Find where the given text appears and provide that cell's center as (x, y) coordinate. 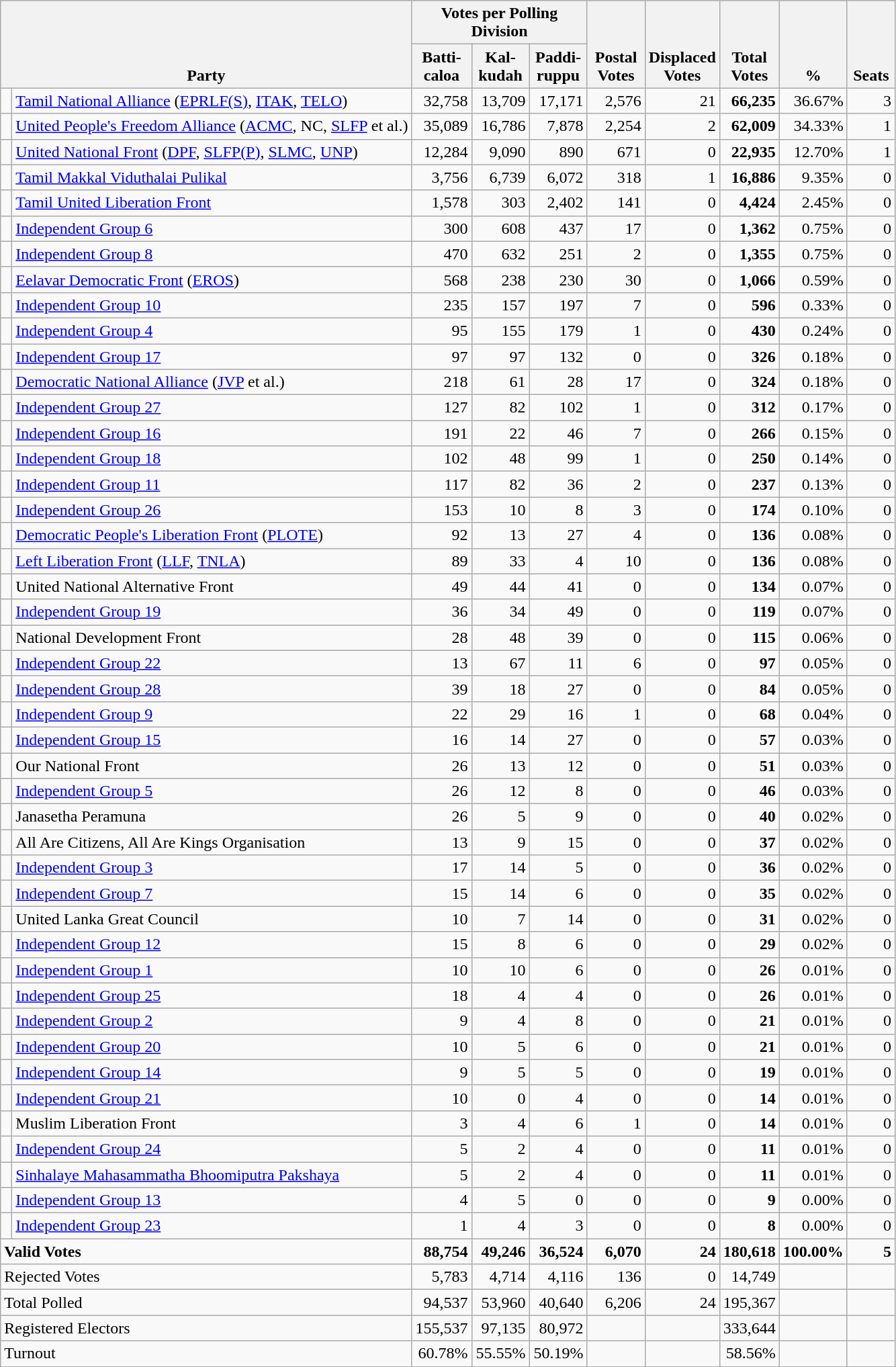
Votes per Polling Division (500, 23)
100.00% (813, 1251)
16,886 (750, 177)
Independent Group 18 (212, 459)
155 (500, 330)
All Are Citizens, All Are Kings Organisation (212, 842)
Independent Group 21 (212, 1098)
United National Alternative Front (212, 586)
Independent Group 3 (212, 868)
0.15% (813, 433)
Batti-caloa (442, 66)
218 (442, 382)
318 (616, 177)
14,749 (750, 1277)
55.55% (500, 1354)
180,618 (750, 1251)
1,362 (750, 228)
Paddi-ruppu (558, 66)
United National Front (DPF, SLFP(P), SLMC, UNP) (212, 152)
66,235 (750, 101)
2,576 (616, 101)
80,972 (558, 1328)
Independent Group 2 (212, 1021)
Independent Group 26 (212, 510)
Independent Group 23 (212, 1226)
Independent Group 22 (212, 663)
608 (500, 228)
49,246 (500, 1251)
0.10% (813, 510)
Independent Group 12 (212, 944)
34 (500, 612)
62,009 (750, 126)
155,537 (442, 1328)
Muslim Liberation Front (212, 1123)
174 (750, 510)
Independent Group 5 (212, 791)
Turnout (206, 1354)
127 (442, 408)
44 (500, 586)
60.78% (442, 1354)
67 (500, 663)
United People's Freedom Alliance (ACMC, NC, SLFP et al.) (212, 126)
53,960 (500, 1303)
324 (750, 382)
Democratic People's Liberation Front (PLOTE) (212, 535)
Independent Group 11 (212, 484)
251 (558, 254)
596 (750, 305)
179 (558, 330)
61 (500, 382)
Sinhalaye Mahasammatha Bhoomiputra Pakshaya (212, 1175)
58.56% (750, 1354)
671 (616, 152)
6,072 (558, 177)
4,424 (750, 203)
9.35% (813, 177)
0.33% (813, 305)
117 (442, 484)
238 (500, 279)
134 (750, 586)
0.17% (813, 408)
Total Votes (750, 44)
300 (442, 228)
Independent Group 28 (212, 689)
195,367 (750, 1303)
Janasetha Peramuna (212, 817)
7,878 (558, 126)
Independent Group 4 (212, 330)
Independent Group 8 (212, 254)
32,758 (442, 101)
2,254 (616, 126)
34.33% (813, 126)
36.67% (813, 101)
4,714 (500, 1277)
51 (750, 765)
0.04% (813, 714)
153 (442, 510)
326 (750, 357)
3,756 (442, 177)
197 (558, 305)
Tamil United Liberation Front (212, 203)
0.59% (813, 279)
470 (442, 254)
Independent Group 1 (212, 970)
Independent Group 16 (212, 433)
40,640 (558, 1303)
Independent Group 13 (212, 1200)
92 (442, 535)
0.24% (813, 330)
Independent Group 15 (212, 740)
235 (442, 305)
132 (558, 357)
2.45% (813, 203)
68 (750, 714)
Seats (870, 44)
Valid Votes (206, 1251)
Independent Group 19 (212, 612)
1,578 (442, 203)
Independent Group 14 (212, 1072)
97,135 (500, 1328)
250 (750, 459)
Democratic National Alliance (JVP et al.) (212, 382)
17,171 (558, 101)
Registered Electors (206, 1328)
0.13% (813, 484)
Independent Group 25 (212, 996)
1,066 (750, 279)
230 (558, 279)
57 (750, 740)
6,206 (616, 1303)
Independent Group 10 (212, 305)
6,739 (500, 177)
Total Polled (206, 1303)
40 (750, 817)
88,754 (442, 1251)
430 (750, 330)
30 (616, 279)
4,116 (558, 1277)
266 (750, 433)
0.14% (813, 459)
50.19% (558, 1354)
191 (442, 433)
United Lanka Great Council (212, 919)
312 (750, 408)
% (813, 44)
157 (500, 305)
Tamil Makkal Viduthalai Pulikal (212, 177)
632 (500, 254)
Rejected Votes (206, 1277)
94,537 (442, 1303)
Tamil National Alliance (EPRLF(S), ITAK, TELO) (212, 101)
237 (750, 484)
89 (442, 561)
Our National Front (212, 765)
115 (750, 637)
119 (750, 612)
437 (558, 228)
Independent Group 27 (212, 408)
Independent Group 17 (212, 357)
DisplacedVotes (682, 44)
Independent Group 9 (212, 714)
333,644 (750, 1328)
2,402 (558, 203)
Left Liberation Front (LLF, TNLA) (212, 561)
5,783 (442, 1277)
PostalVotes (616, 44)
12.70% (813, 152)
6,070 (616, 1251)
31 (750, 919)
35,089 (442, 126)
Independent Group 7 (212, 893)
0.06% (813, 637)
890 (558, 152)
Independent Group 6 (212, 228)
41 (558, 586)
13,709 (500, 101)
33 (500, 561)
99 (558, 459)
84 (750, 689)
35 (750, 893)
9,090 (500, 152)
95 (442, 330)
19 (750, 1072)
568 (442, 279)
Party (206, 44)
303 (500, 203)
36,524 (558, 1251)
Kal-kudah (500, 66)
National Development Front (212, 637)
Independent Group 24 (212, 1149)
Eelavar Democratic Front (EROS) (212, 279)
Independent Group 20 (212, 1047)
37 (750, 842)
1,355 (750, 254)
12,284 (442, 152)
22,935 (750, 152)
16,786 (500, 126)
141 (616, 203)
